Search for the cell housing the specified text and yield its [X, Y] center coordinate. 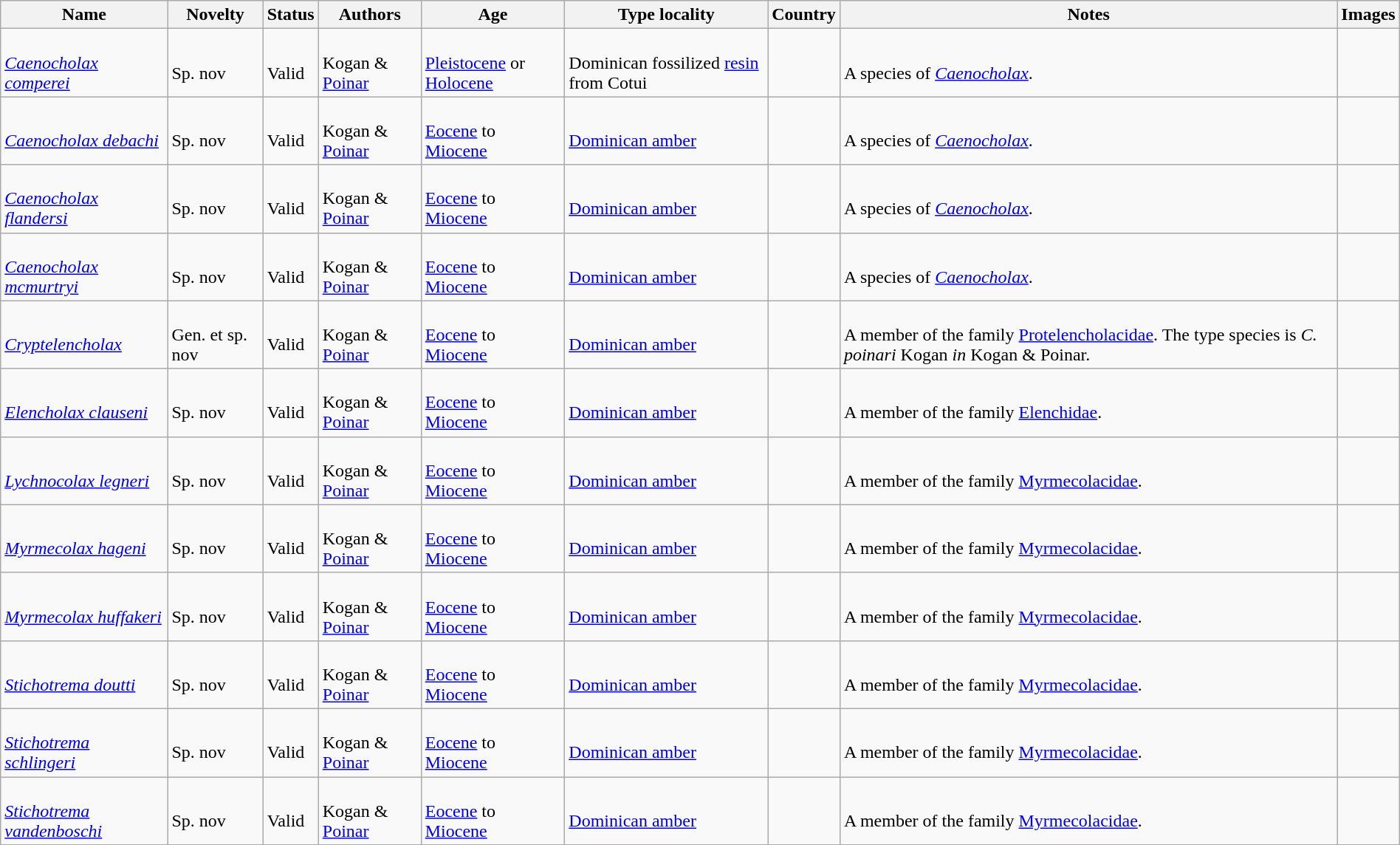
Caenocholax debachi [84, 131]
Caenocholax flandersi [84, 199]
Stichotrema schlingeri [84, 742]
Gen. et sp. nov [216, 335]
Age [493, 15]
Type locality [666, 15]
A member of the family Elenchidae. [1088, 403]
Cryptelencholax [84, 335]
Images [1368, 15]
Notes [1088, 15]
Pleistocene or Holocene [493, 63]
Lychnocolax legneri [84, 471]
Myrmecolax hageni [84, 538]
Dominican fossilized resin from Cotui [666, 63]
Country [804, 15]
A member of the family Protelencholacidae. The type species is C. poinari Kogan in Kogan & Poinar. [1088, 335]
Name [84, 15]
Myrmecolax huffakeri [84, 606]
Caenocholax comperei [84, 63]
Stichotrema vandenboschi [84, 811]
Caenocholax mcmurtryi [84, 267]
Authors [369, 15]
Status [291, 15]
Novelty [216, 15]
Elencholax clauseni [84, 403]
Stichotrema doutti [84, 674]
